For the text-containing cell, return its midpoint in (X, Y) coordinate format. 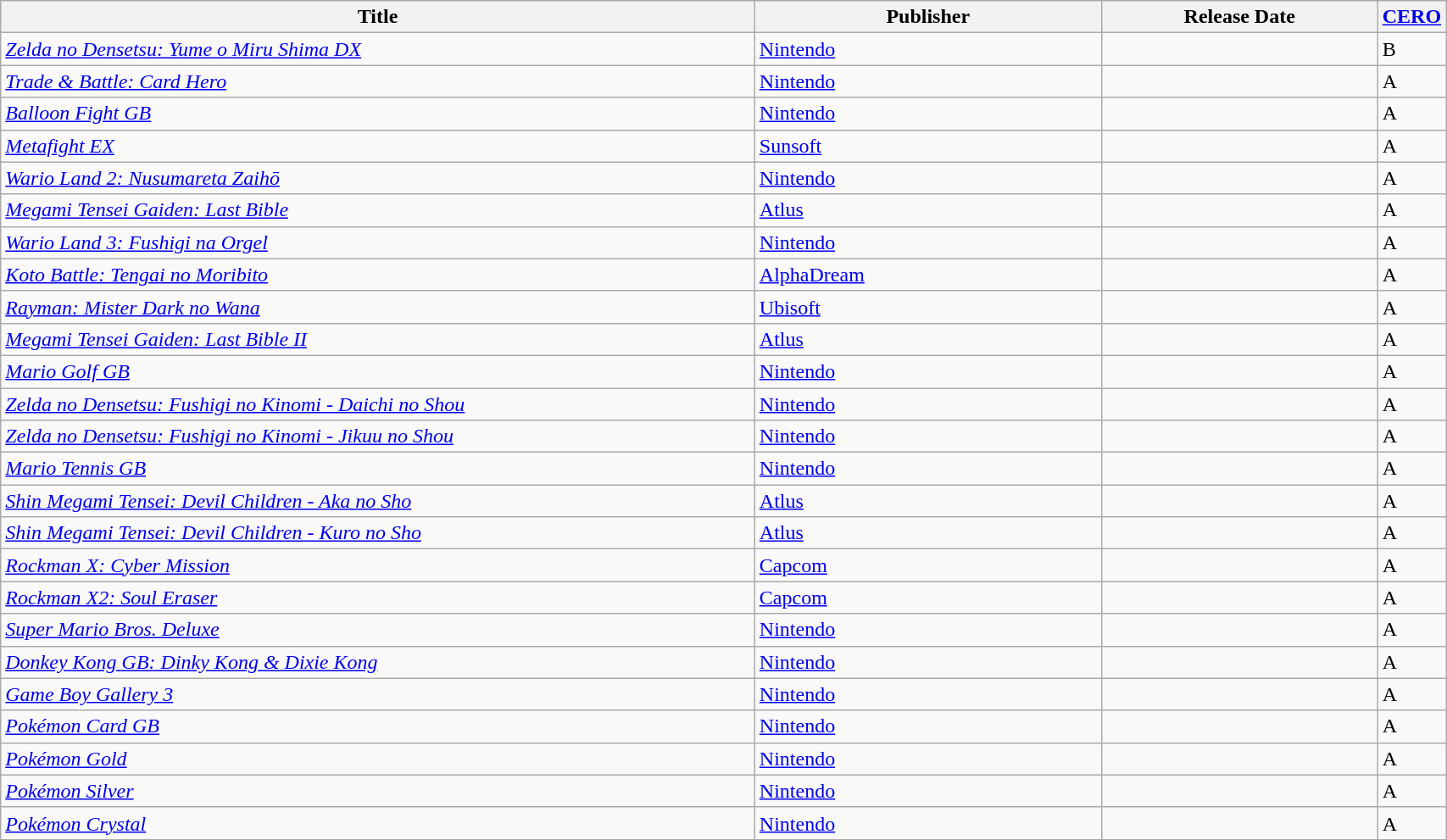
Mario Tennis GB (378, 469)
Publisher (927, 17)
Balloon Fight GB (378, 114)
Koto Battle: Tengai no Moribito (378, 275)
Zelda no Densetsu: Fushigi no Kinomi - Daichi no Shou (378, 404)
Shin Megami Tensei: Devil Children - Kuro no Sho (378, 533)
Pokémon Card GB (378, 726)
Mario Golf GB (378, 371)
Megami Tensei Gaiden: Last Bible (378, 210)
Metafight EX (378, 146)
Release Date (1239, 17)
CERO (1411, 17)
Game Boy Gallery 3 (378, 694)
Rayman: Mister Dark no Wana (378, 307)
Sunsoft (927, 146)
Title (378, 17)
Wario Land 3: Fushigi na Orgel (378, 242)
Rockman X: Cyber Mission (378, 565)
Trade & Battle: Card Hero (378, 81)
Wario Land 2: Nusumareta Zaihō (378, 178)
Zelda no Densetsu: Fushigi no Kinomi - Jikuu no Shou (378, 437)
Super Mario Bros. Deluxe (378, 630)
Pokémon Crystal (378, 823)
AlphaDream (927, 275)
Donkey Kong GB: Dinky Kong & Dixie Kong (378, 662)
Zelda no Densetsu: Yume o Miru Shima DX (378, 49)
Shin Megami Tensei: Devil Children - Aka no Sho (378, 501)
B (1411, 49)
Megami Tensei Gaiden: Last Bible II (378, 339)
Pokémon Gold (378, 759)
Rockman X2: Soul Eraser (378, 598)
Pokémon Silver (378, 791)
Ubisoft (927, 307)
